Capture the cell that displays the provided text and extract its [x, y] central coordinate. 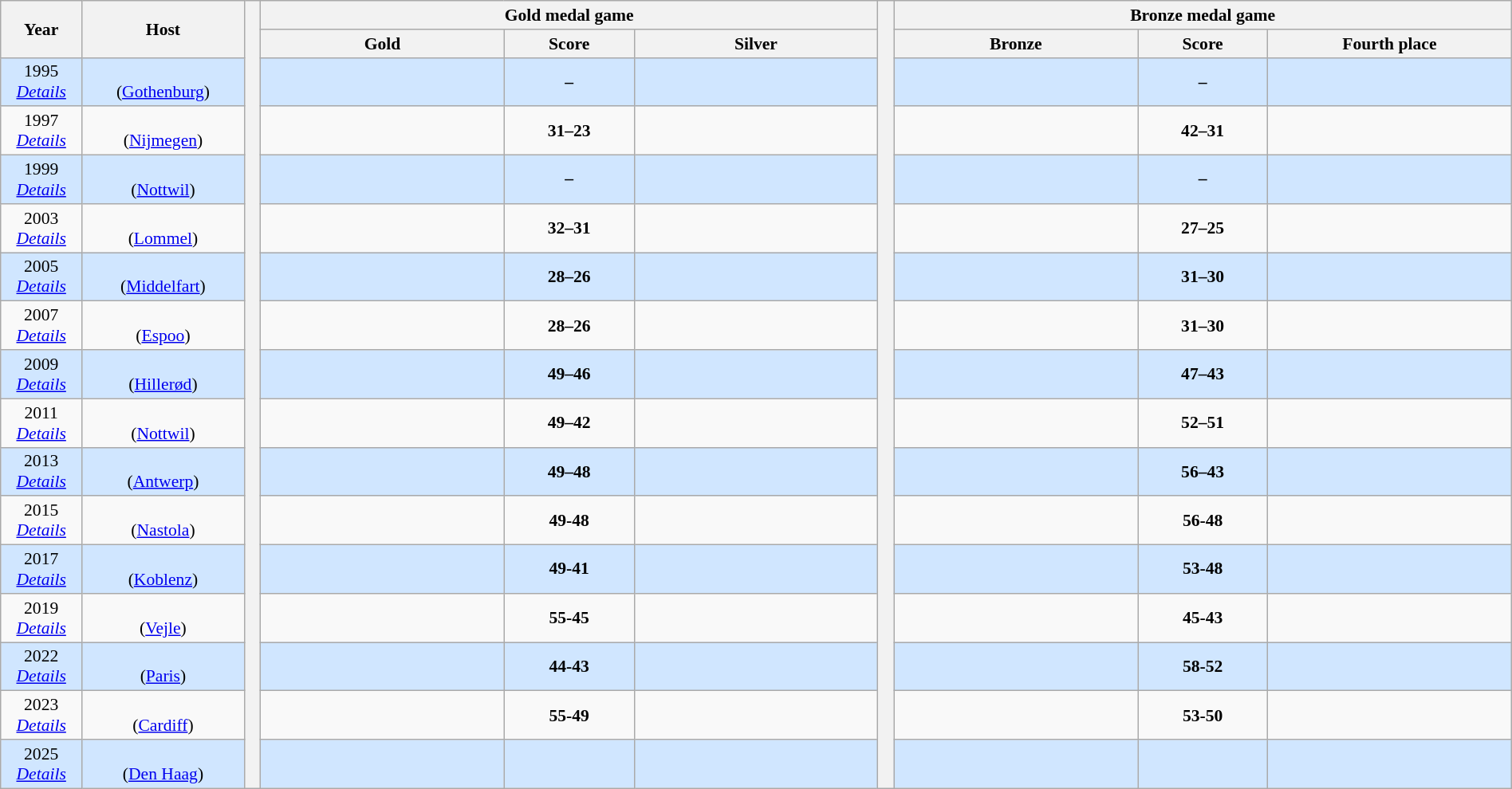
1999 Details [41, 180]
44-43 [569, 666]
45-43 [1203, 618]
52–51 [1203, 422]
2013 Details [41, 472]
53-50 [1203, 716]
(Lommel) [163, 228]
2011 Details [41, 422]
2005 Details [41, 277]
42–31 [1203, 131]
47–43 [1203, 375]
(Cardiff) [163, 716]
(Gothenburg) [163, 81]
2023 Details [41, 716]
Host [163, 29]
Fourth place [1390, 44]
Gold [383, 44]
(Espoo) [163, 325]
49–46 [569, 375]
(Nastola) [163, 521]
Gold medal game [569, 15]
49-48 [569, 521]
1995 Details [41, 81]
49–42 [569, 422]
2003 Details [41, 228]
Bronze [1016, 44]
(Koblenz) [163, 569]
2022 Details [41, 666]
(Vejle) [163, 618]
(Nijmegen) [163, 131]
Year [41, 29]
49-41 [569, 569]
1997 Details [41, 131]
Silver [756, 44]
27–25 [1203, 228]
31–23 [569, 131]
32–31 [569, 228]
56–43 [1203, 472]
55-49 [569, 716]
2025 Details [41, 763]
2019 Details [41, 618]
2007 Details [41, 325]
(Paris) [163, 666]
(Middelfart) [163, 277]
(Den Haag) [163, 763]
55-45 [569, 618]
2009 Details [41, 375]
2017 Details [41, 569]
(Hillerød) [163, 375]
53-48 [1203, 569]
Bronze medal game [1203, 15]
58-52 [1203, 666]
2015 Details [41, 521]
(Antwerp) [163, 472]
56-48 [1203, 521]
49–48 [569, 472]
